Search for the cell housing the specified text and yield its (x, y) center coordinate. 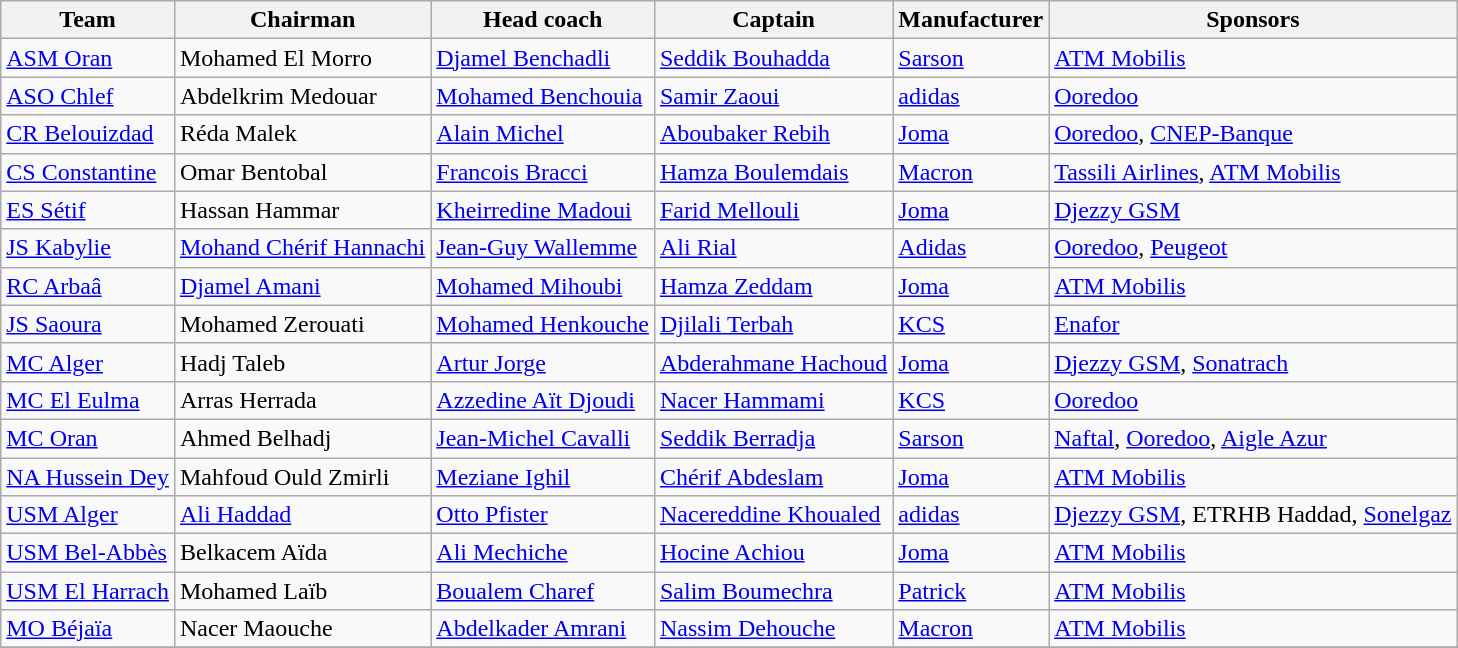
Alain Michel (543, 134)
Meziane Ighil (543, 477)
Seddik Berradja (773, 438)
Arras Herrada (302, 400)
Nassim Dehouche (773, 629)
Kheirredine Madoui (543, 210)
Seddik Bouhadda (773, 58)
Abderahmane Hachoud (773, 362)
Djamel Benchadli (543, 58)
Artur Jorge (543, 362)
Tassili Airlines, ATM Mobilis (1253, 172)
Djezzy GSM, Sonatrach (1253, 362)
Abdelkader Amrani (543, 629)
Djezzy GSM (1253, 210)
Hamza Boulemdais (773, 172)
ES Sétif (88, 210)
Farid Mellouli (773, 210)
ASM Oran (88, 58)
Salim Boumechra (773, 591)
Adidas (971, 248)
Team (88, 20)
Mohamed Zerouati (302, 324)
MC El Eulma (88, 400)
Jean-Michel Cavalli (543, 438)
Sponsors (1253, 20)
Nacer Hammami (773, 400)
Ahmed Belhadj (302, 438)
Mohamed El Morro (302, 58)
Manufacturer (971, 20)
Ali Rial (773, 248)
Mahfoud Ould Zmirli (302, 477)
Ooredoo, Peugeot (1253, 248)
USM Alger (88, 515)
JS Kabylie (88, 248)
Head coach (543, 20)
JS Saoura (88, 324)
Mohamed Laïb (302, 591)
USM Bel-Abbès (88, 553)
Jean-Guy Wallemme (543, 248)
Omar Bentobal (302, 172)
NA Hussein Dey (88, 477)
Djilali Terbah (773, 324)
Boualem Charef (543, 591)
Mohamed Benchouia (543, 96)
Otto Pfister (543, 515)
Samir Zaoui (773, 96)
Mohand Chérif Hannachi (302, 248)
Ali Mechiche (543, 553)
Hadj Taleb (302, 362)
Djezzy GSM, ETRHB Haddad, Sonelgaz (1253, 515)
Ali Haddad (302, 515)
RC Arbaâ (88, 286)
CR Belouizdad (88, 134)
Hassan Hammar (302, 210)
Mohamed Mihoubi (543, 286)
MO Béjaïa (88, 629)
Chérif Abdeslam (773, 477)
Enafor (1253, 324)
Hocine Achiou (773, 553)
ASO Chlef (88, 96)
USM El Harrach (88, 591)
Réda Malek (302, 134)
Nacer Maouche (302, 629)
CS Constantine (88, 172)
Belkacem Aïda (302, 553)
Mohamed Henkouche (543, 324)
Nacereddine Khoualed (773, 515)
Azzedine Aït Djoudi (543, 400)
Chairman (302, 20)
MC Alger (88, 362)
Aboubaker Rebih (773, 134)
Abdelkrim Medouar (302, 96)
Francois Bracci (543, 172)
Djamel Amani (302, 286)
MC Oran (88, 438)
Captain (773, 20)
Hamza Zeddam (773, 286)
Naftal, Ooredoo, Aigle Azur (1253, 438)
Patrick (971, 591)
Ooredoo, CNEP-Banque (1253, 134)
